Output the (x, y) coordinate of the center of the cell containing the given text.  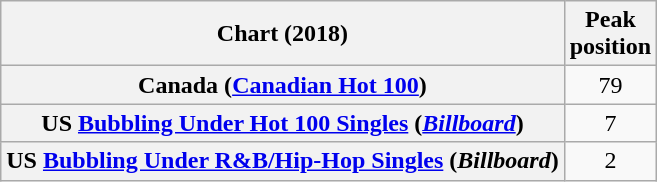
US Bubbling Under Hot 100 Singles (Billboard) (282, 123)
US Bubbling Under R&B/Hip-Hop Singles (Billboard) (282, 161)
Peakposition (610, 34)
Chart (2018) (282, 34)
Canada (Canadian Hot 100) (282, 85)
7 (610, 123)
2 (610, 161)
79 (610, 85)
